Search for the cell housing the specified text and yield its [x, y] center coordinate. 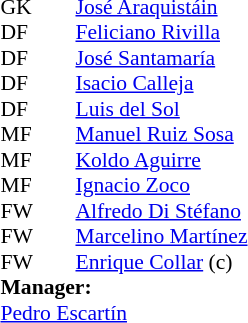
Feliciano Rivilla [161, 33]
José Santamaría [161, 58]
Koldo Aguirre [161, 160]
Isacio Calleja [161, 83]
Marcelino Martínez [161, 237]
Luis del Sol [161, 109]
Manuel Ruiz Sosa [161, 135]
Manager: [124, 287]
Enrique Collar (c) [161, 262]
Alfredo Di Stéfano [161, 211]
Ignacio Zoco [161, 185]
